Return [X, Y] of the center of cell containing provided text 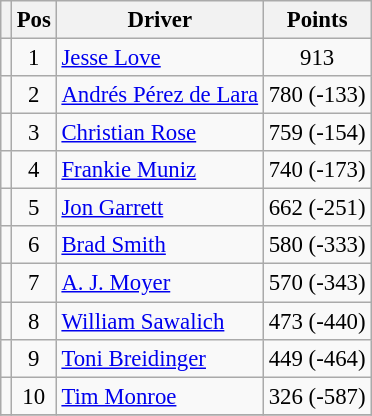
662 (-251) [316, 208]
William Sawalich [160, 321]
A. J. Moyer [160, 283]
570 (-343) [316, 283]
9 [34, 358]
740 (-173) [316, 170]
Brad Smith [160, 245]
Jon Garrett [160, 208]
759 (-154) [316, 133]
913 [316, 58]
Points [316, 20]
Andrés Pérez de Lara [160, 95]
Toni Breidinger [160, 358]
Jesse Love [160, 58]
10 [34, 396]
2 [34, 95]
580 (-333) [316, 245]
5 [34, 208]
473 (-440) [316, 321]
449 (-464) [316, 358]
8 [34, 321]
326 (-587) [316, 396]
Tim Monroe [160, 396]
4 [34, 170]
Driver [160, 20]
Pos [34, 20]
7 [34, 283]
Frankie Muniz [160, 170]
780 (-133) [316, 95]
1 [34, 58]
6 [34, 245]
3 [34, 133]
Christian Rose [160, 133]
